Provide the [x, y] coordinate of the cell's center where the given text is located.  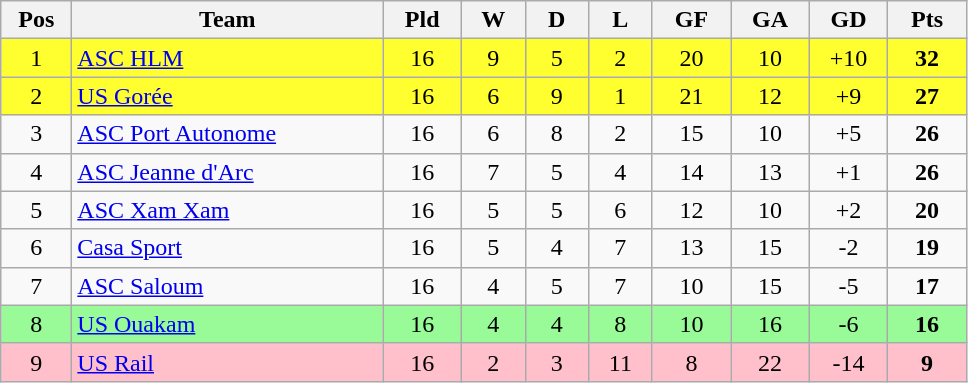
+9 [848, 96]
ASC Port Autonome [228, 134]
11 [621, 362]
US Gorée [228, 96]
-2 [848, 248]
Pld [422, 20]
ASC HLM [228, 58]
22 [770, 362]
-5 [848, 286]
17 [928, 286]
27 [928, 96]
+10 [848, 58]
+5 [848, 134]
GA [770, 20]
US Ouakam [228, 324]
+2 [848, 210]
32 [928, 58]
19 [928, 248]
L [621, 20]
W [493, 20]
21 [692, 96]
-6 [848, 324]
Team [228, 20]
Pos [36, 20]
-14 [848, 362]
Casa Sport [228, 248]
GF [692, 20]
D [557, 20]
+1 [848, 172]
ASC Jeanne d'Arc [228, 172]
ASC Saloum [228, 286]
US Rail [228, 362]
14 [692, 172]
GD [848, 20]
ASC Xam Xam [228, 210]
Pts [928, 20]
